Capture the cell that displays the provided text and extract its [X, Y] central coordinate. 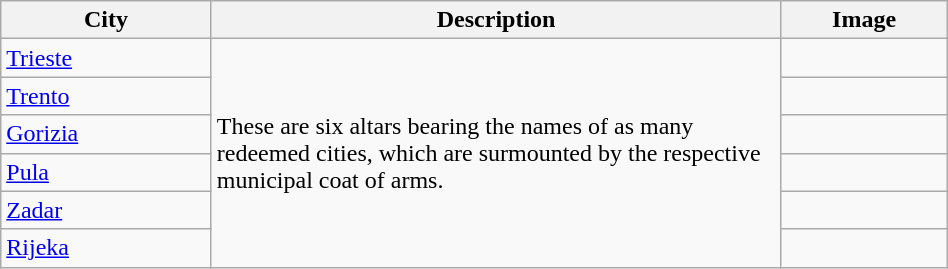
City [106, 20]
Gorizia [106, 134]
These are six altars bearing the names of as many redeemed cities, which are surmounted by the respective municipal coat of arms. [496, 153]
Pula [106, 172]
Description [496, 20]
Rijeka [106, 248]
Zadar [106, 210]
Trieste [106, 58]
Image [864, 20]
Trento [106, 96]
